Determine the (X, Y) coordinate at the center of the cell enclosing the given text.  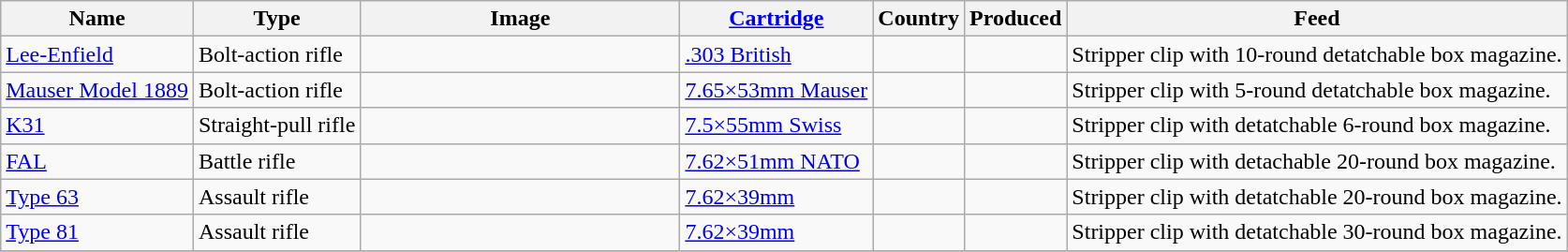
Cartridge (777, 19)
.303 British (777, 54)
Stripper clip with detatchable 30-round box magazine. (1317, 232)
K31 (97, 126)
Stripper clip with detachable 20-round box magazine. (1317, 161)
Type 81 (97, 232)
Image (521, 19)
Stripper clip with detatchable 6-round box magazine. (1317, 126)
Stripper clip with 5-round detatchable box magazine. (1317, 90)
7.65×53mm Mauser (777, 90)
Feed (1317, 19)
Lee-Enfield (97, 54)
Type 63 (97, 197)
Battle rifle (276, 161)
Produced (1015, 19)
Name (97, 19)
Type (276, 19)
Stripper clip with detatchable 20-round box magazine. (1317, 197)
FAL (97, 161)
Country (919, 19)
Straight-pull rifle (276, 126)
Mauser Model 1889 (97, 90)
7.62×51mm NATO (777, 161)
Stripper clip with 10-round detatchable box magazine. (1317, 54)
7.5×55mm Swiss (777, 126)
